Return the [x, y] coordinate for the center point of the cell that contains the specified text.  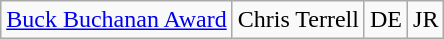
Chris Terrell [298, 20]
JR [426, 20]
DE [386, 20]
Buck Buchanan Award [116, 20]
